Detect which cell encompasses the target text, then output its [x, y] center coordinate. 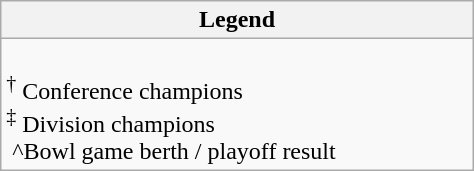
† Conference champions ‡ Division champions ^Bowl game berth / playoff result [237, 105]
Legend [237, 20]
